Search for the cell housing the specified text and yield its (X, Y) center coordinate. 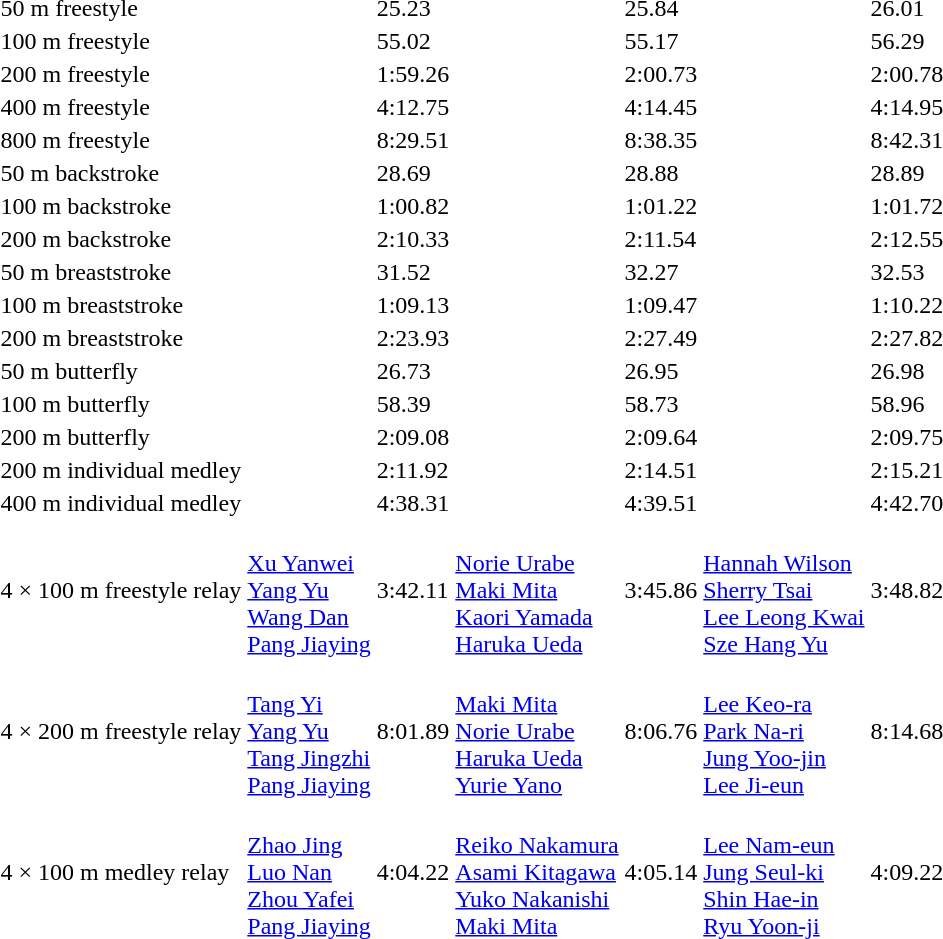
8:29.51 (413, 140)
2:09.64 (661, 437)
Hannah WilsonSherry TsaiLee Leong KwaiSze Hang Yu (784, 590)
58.73 (661, 404)
2:11.92 (413, 470)
2:11.54 (661, 239)
4:14.45 (661, 107)
1:01.22 (661, 206)
2:27.49 (661, 338)
3:45.86 (661, 590)
1:09.13 (413, 305)
Norie UrabeMaki MitaKaori YamadaHaruka Ueda (537, 590)
Lee Keo-raPark Na-riJung Yoo-jinLee Ji-eun (784, 731)
26.95 (661, 371)
28.88 (661, 173)
1:59.26 (413, 74)
Xu YanweiYang YuWang DanPang Jiaying (309, 590)
2:10.33 (413, 239)
3:42.11 (413, 590)
4:12.75 (413, 107)
32.27 (661, 272)
1:00.82 (413, 206)
8:38.35 (661, 140)
2:23.93 (413, 338)
58.39 (413, 404)
26.73 (413, 371)
55.17 (661, 41)
8:06.76 (661, 731)
31.52 (413, 272)
8:01.89 (413, 731)
4:38.31 (413, 503)
Tang YiYang YuTang JingzhiPang Jiaying (309, 731)
55.02 (413, 41)
Maki MitaNorie UrabeHaruka UedaYurie Yano (537, 731)
28.69 (413, 173)
2:09.08 (413, 437)
2:00.73 (661, 74)
2:14.51 (661, 470)
1:09.47 (661, 305)
4:39.51 (661, 503)
